Output the (x, y) coordinate of the center of the cell containing the given text.  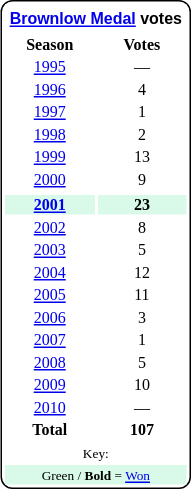
13 (142, 157)
Brownlow Medal votes (96, 18)
1995 (50, 67)
2006 (50, 318)
1997 (50, 112)
11 (142, 295)
3 (142, 318)
2010 (50, 408)
Key: (96, 452)
8 (142, 228)
2000 (50, 180)
2009 (50, 385)
10 (142, 385)
Votes (142, 44)
23 (142, 205)
12 (142, 272)
2004 (50, 272)
1999 (50, 157)
2001 (50, 205)
2 (142, 134)
1998 (50, 134)
2005 (50, 295)
9 (142, 180)
107 (142, 430)
1996 (50, 90)
2003 (50, 250)
2007 (50, 340)
2002 (50, 228)
Season (50, 44)
4 (142, 90)
Green / Bold = Won (96, 475)
Total (50, 430)
2008 (50, 362)
